Find where the given text appears and provide that cell's center as [x, y] coordinate. 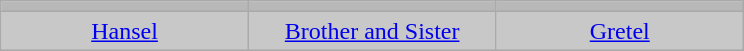
Hansel [125, 31]
Gretel [620, 31]
Brother and Sister [372, 31]
